Scan for the cell matching the given text and deliver its [x, y] coordinate at center. 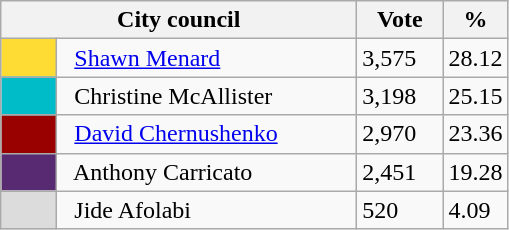
David Chernushenko [207, 134]
19.28 [476, 172]
28.12 [476, 58]
Shawn Menard [207, 58]
23.36 [476, 134]
Anthony Carricato [207, 172]
Christine McAllister [207, 96]
2,970 [400, 134]
Jide Afolabi [207, 210]
City council [179, 20]
4.09 [476, 210]
3,575 [400, 58]
% [476, 20]
Vote [400, 20]
3,198 [400, 96]
520 [400, 210]
25.15 [476, 96]
2,451 [400, 172]
